From the cell containing the given text, extract its center point as (X, Y) coordinate. 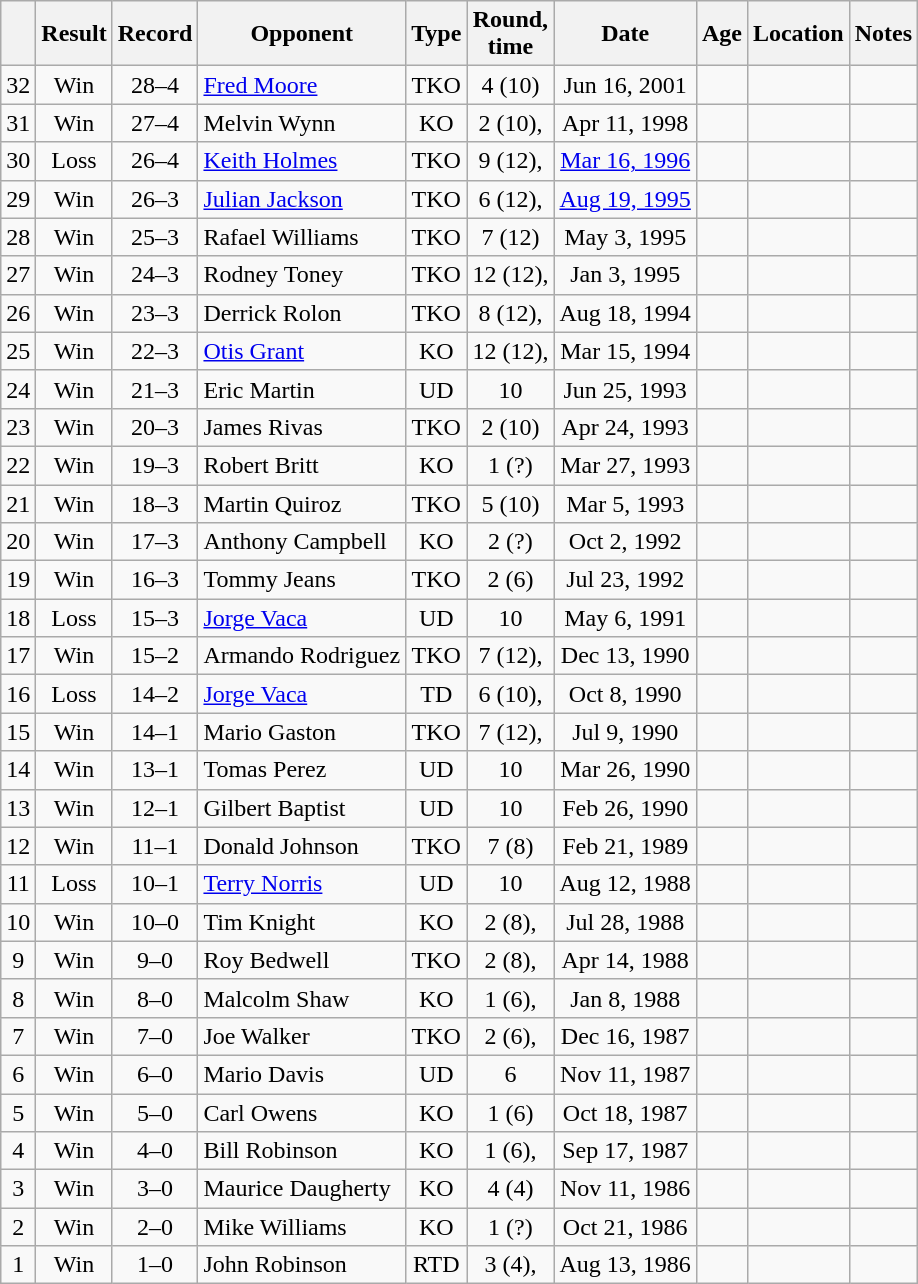
Terry Norris (302, 884)
4 (18, 1151)
15 (18, 732)
9–0 (155, 960)
Derrick Rolon (302, 313)
12–1 (155, 808)
Anthony Campbell (302, 542)
27–4 (155, 123)
20 (18, 542)
18–3 (155, 503)
1 (18, 1265)
Oct 8, 1990 (625, 694)
Mar 5, 1993 (625, 503)
Jul 28, 1988 (625, 922)
Dec 16, 1987 (625, 1036)
Gilbert Baptist (302, 808)
Opponent (302, 34)
TD (436, 694)
May 6, 1991 (625, 618)
Aug 18, 1994 (625, 313)
15–3 (155, 618)
1 (6) (510, 1113)
21 (18, 503)
23–3 (155, 313)
Record (155, 34)
Robert Britt (302, 465)
Malcolm Shaw (302, 998)
2 (10), (510, 123)
Donald Johnson (302, 846)
2 (10) (510, 427)
29 (18, 199)
10–0 (155, 922)
9 (12), (510, 161)
8 (12), (510, 313)
26–3 (155, 199)
2 (6) (510, 580)
Jun 16, 2001 (625, 85)
5 (10) (510, 503)
Jun 25, 1993 (625, 389)
14–1 (155, 732)
14 (18, 770)
Mar 16, 1996 (625, 161)
16–3 (155, 580)
8–0 (155, 998)
Mario Gaston (302, 732)
28 (18, 237)
23 (18, 427)
Apr 14, 1988 (625, 960)
13–1 (155, 770)
RTD (436, 1265)
Oct 18, 1987 (625, 1113)
Aug 13, 1986 (625, 1265)
6 (12), (510, 199)
21–3 (155, 389)
3 (4), (510, 1265)
Mar 15, 1994 (625, 351)
3 (18, 1189)
James Rivas (302, 427)
Nov 11, 1986 (625, 1189)
1–0 (155, 1265)
Mike Williams (302, 1227)
19–3 (155, 465)
5 (18, 1113)
13 (18, 808)
Bill Robinson (302, 1151)
6 (10), (510, 694)
Rafael Williams (302, 237)
Martin Quiroz (302, 503)
7–0 (155, 1036)
Apr 11, 1998 (625, 123)
Jul 9, 1990 (625, 732)
Jan 3, 1995 (625, 275)
Rodney Toney (302, 275)
Age (722, 34)
Oct 2, 1992 (625, 542)
11–1 (155, 846)
8 (18, 998)
11 (18, 884)
19 (18, 580)
Tommy Jeans (302, 580)
Apr 24, 1993 (625, 427)
Nov 11, 1987 (625, 1074)
2 (18, 1227)
24 (18, 389)
2 (?) (510, 542)
4 (10) (510, 85)
Maurice Daugherty (302, 1189)
Dec 13, 1990 (625, 656)
Eric Martin (302, 389)
Fred Moore (302, 85)
Armando Rodriguez (302, 656)
32 (18, 85)
5–0 (155, 1113)
Roy Bedwell (302, 960)
May 3, 1995 (625, 237)
4 (4) (510, 1189)
25 (18, 351)
Date (625, 34)
2–0 (155, 1227)
7 (12) (510, 237)
Oct 21, 1986 (625, 1227)
Location (798, 34)
9 (18, 960)
28–4 (155, 85)
16 (18, 694)
Notes (883, 34)
15–2 (155, 656)
Otis Grant (302, 351)
6–0 (155, 1074)
Joe Walker (302, 1036)
10–1 (155, 884)
Feb 26, 1990 (625, 808)
Mar 26, 1990 (625, 770)
Jul 23, 1992 (625, 580)
Carl Owens (302, 1113)
25–3 (155, 237)
Keith Holmes (302, 161)
Mario Davis (302, 1074)
20–3 (155, 427)
Round,time (510, 34)
Type (436, 34)
7 (8) (510, 846)
26 (18, 313)
Julian Jackson (302, 199)
Feb 21, 1989 (625, 846)
30 (18, 161)
12 (18, 846)
14–2 (155, 694)
7 (18, 1036)
Jan 8, 1988 (625, 998)
27 (18, 275)
17 (18, 656)
22–3 (155, 351)
Tim Knight (302, 922)
4–0 (155, 1151)
John Robinson (302, 1265)
Aug 12, 1988 (625, 884)
26–4 (155, 161)
Melvin Wynn (302, 123)
Mar 27, 1993 (625, 465)
31 (18, 123)
22 (18, 465)
Tomas Perez (302, 770)
17–3 (155, 542)
Sep 17, 1987 (625, 1151)
3–0 (155, 1189)
Result (74, 34)
18 (18, 618)
24–3 (155, 275)
2 (6), (510, 1036)
Aug 19, 1995 (625, 199)
